Search for the cell housing the specified text and yield its [x, y] center coordinate. 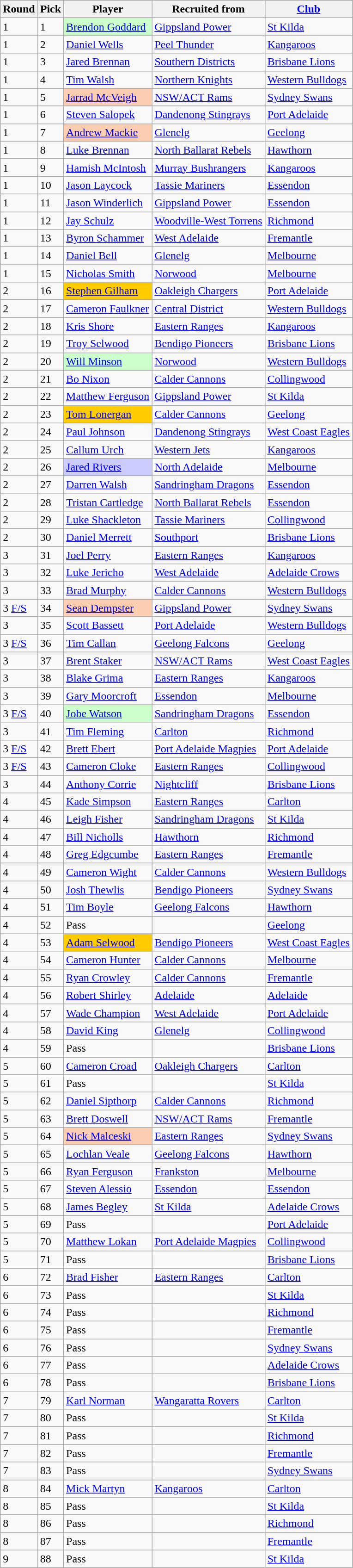
Southport [208, 538]
Greg Edgcumbe [108, 855]
Blake Grima [108, 678]
Jay Schulz [108, 221]
Peel Thunder [208, 44]
77 [50, 1365]
44 [50, 784]
Lochlan Veale [108, 1154]
Jason Laycock [108, 185]
11 [50, 203]
Tim Walsh [108, 80]
35 [50, 626]
Wangaratta Rovers [208, 1401]
15 [50, 273]
70 [50, 1242]
Jared Brennan [108, 62]
Tim Boyle [108, 907]
63 [50, 1119]
Luke Jericho [108, 573]
Ryan Crowley [108, 978]
North Adelaide [208, 467]
47 [50, 837]
73 [50, 1295]
Gary Moorcroft [108, 696]
51 [50, 907]
Daniel Merrett [108, 538]
Player [108, 9]
Matthew Lokan [108, 1242]
Hamish McIntosh [108, 167]
Matthew Ferguson [108, 397]
Brett Doswell [108, 1119]
Kade Simpson [108, 802]
56 [50, 995]
88 [50, 1559]
Darren Walsh [108, 484]
23 [50, 414]
25 [50, 449]
43 [50, 766]
13 [50, 238]
49 [50, 872]
86 [50, 1524]
Adam Selwood [108, 942]
20 [50, 361]
32 [50, 573]
71 [50, 1259]
67 [50, 1189]
45 [50, 802]
Nicholas Smith [108, 273]
34 [50, 608]
Northern Knights [208, 80]
62 [50, 1101]
Anthony Corrie [108, 784]
Cameron Faulkner [108, 309]
Mick Martyn [108, 1488]
Nightcliff [208, 784]
Recruited from [208, 9]
14 [50, 256]
58 [50, 1030]
21 [50, 379]
Southern Districts [208, 62]
Jobe Watson [108, 713]
50 [50, 890]
64 [50, 1136]
84 [50, 1488]
16 [50, 291]
85 [50, 1506]
46 [50, 819]
James Begley [108, 1207]
83 [50, 1471]
81 [50, 1436]
79 [50, 1401]
Tim Callan [108, 643]
Brad Fisher [108, 1277]
Troy Selwood [108, 344]
Daniel Bell [108, 256]
66 [50, 1171]
82 [50, 1453]
Byron Schammer [108, 238]
Club [309, 9]
80 [50, 1418]
60 [50, 1066]
42 [50, 749]
Jason Winderlich [108, 203]
33 [50, 590]
Cameron Cloke [108, 766]
Luke Shackleton [108, 520]
Central District [208, 309]
Sean Dempster [108, 608]
Steven Alessio [108, 1189]
24 [50, 432]
Bill Nicholls [108, 837]
Frankston [208, 1171]
Paul Johnson [108, 432]
61 [50, 1084]
Will Minson [108, 361]
Brad Murphy [108, 590]
28 [50, 502]
10 [50, 185]
18 [50, 326]
Karl Norman [108, 1401]
Brendon Goddard [108, 27]
Luke Brennan [108, 150]
Leigh Fisher [108, 819]
Bo Nixon [108, 379]
Josh Thewlis [108, 890]
53 [50, 942]
Daniel Sipthorp [108, 1101]
31 [50, 555]
Jarrad McVeigh [108, 97]
Pick [50, 9]
48 [50, 855]
Cameron Croad [108, 1066]
36 [50, 643]
26 [50, 467]
27 [50, 484]
55 [50, 978]
Joel Perry [108, 555]
41 [50, 731]
Tristan Cartledge [108, 502]
69 [50, 1224]
Steven Salopek [108, 115]
37 [50, 661]
17 [50, 309]
Cameron Hunter [108, 960]
75 [50, 1330]
78 [50, 1383]
Nick Malceski [108, 1136]
Round [19, 9]
Kris Shore [108, 326]
Robert Shirley [108, 995]
74 [50, 1312]
Brett Ebert [108, 749]
29 [50, 520]
38 [50, 678]
Wade Champion [108, 1013]
19 [50, 344]
Callum Urch [108, 449]
87 [50, 1541]
Cameron Wight [108, 872]
David King [108, 1030]
Daniel Wells [108, 44]
Murray Bushrangers [208, 167]
Jared Rivers [108, 467]
68 [50, 1207]
39 [50, 696]
40 [50, 713]
12 [50, 221]
52 [50, 925]
72 [50, 1277]
Brent Staker [108, 661]
Andrew Mackie [108, 132]
30 [50, 538]
76 [50, 1348]
54 [50, 960]
Ryan Ferguson [108, 1171]
65 [50, 1154]
Scott Bassett [108, 626]
22 [50, 397]
Woodville-West Torrens [208, 221]
Tom Lonergan [108, 414]
Stephen Gilham [108, 291]
Western Jets [208, 449]
57 [50, 1013]
59 [50, 1048]
Tim Fleming [108, 731]
